For the text-containing cell, return its midpoint in [x, y] coordinate format. 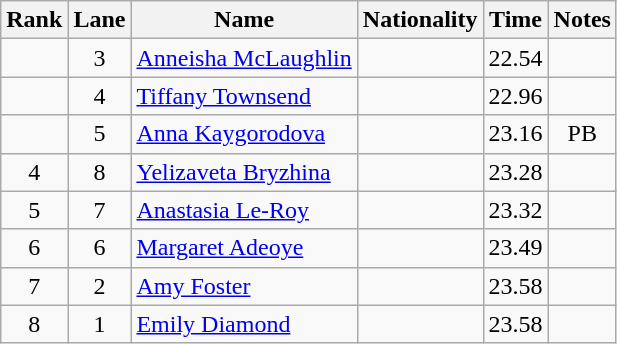
Lane [100, 20]
Yelizaveta Bryzhina [244, 172]
Tiffany Townsend [244, 96]
2 [100, 286]
3 [100, 58]
Name [244, 20]
Margaret Adeoye [244, 248]
Notes [582, 20]
Anneisha McLaughlin [244, 58]
Time [516, 20]
23.49 [516, 248]
23.28 [516, 172]
Emily Diamond [244, 324]
22.96 [516, 96]
1 [100, 324]
Nationality [420, 20]
Anastasia Le-Roy [244, 210]
PB [582, 134]
Amy Foster [244, 286]
22.54 [516, 58]
23.16 [516, 134]
Rank [34, 20]
23.32 [516, 210]
Anna Kaygorodova [244, 134]
